Find where the given text appears and provide that cell's center as [x, y] coordinate. 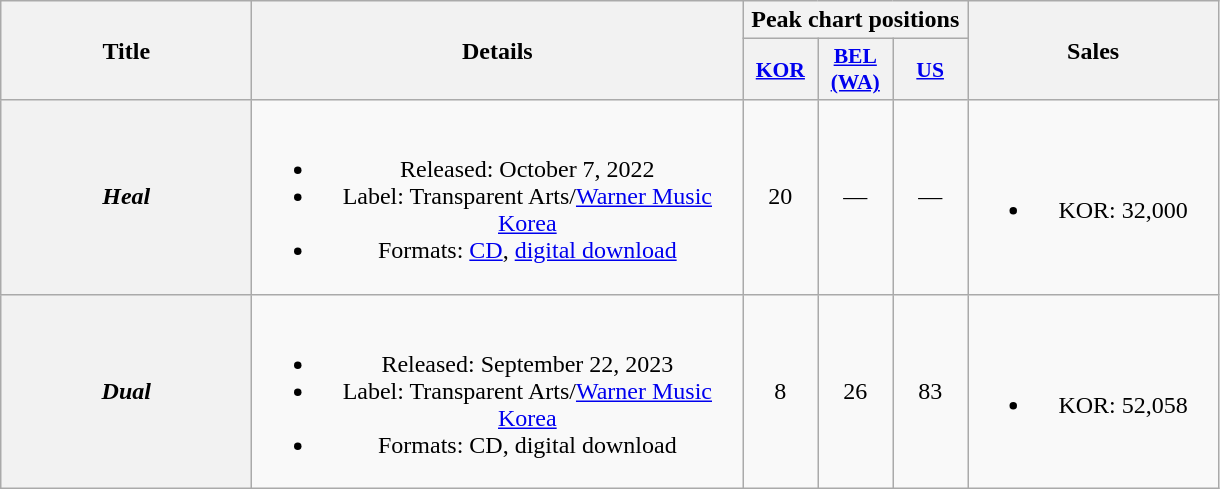
US [930, 70]
BEL(WA) [856, 70]
Details [498, 50]
Released: September 22, 2023Label: Transparent Arts/Warner Music KoreaFormats: CD, digital download [498, 391]
Dual [126, 391]
20 [780, 197]
KOR: 52,058 [1094, 391]
Sales [1094, 50]
8 [780, 391]
Heal [126, 197]
Released: October 7, 2022Label: Transparent Arts/Warner Music KoreaFormats: CD, digital download [498, 197]
83 [930, 391]
Peak chart positions [856, 20]
KOR [780, 70]
26 [856, 391]
Title [126, 50]
KOR: 32,000 [1094, 197]
